For the text-containing cell, return its midpoint in [X, Y] coordinate format. 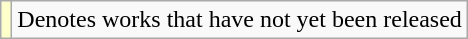
Denotes works that have not yet been released [240, 20]
